For the text-containing cell, return its midpoint in [X, Y] coordinate format. 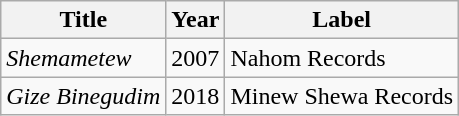
2007 [196, 58]
Nahom Records [342, 58]
2018 [196, 96]
Title [84, 20]
Minew Shewa Records [342, 96]
Year [196, 20]
Label [342, 20]
Gize Binegudim [84, 96]
Shemametew [84, 58]
